Locate the cell with the specified text and output its [X, Y] center coordinate. 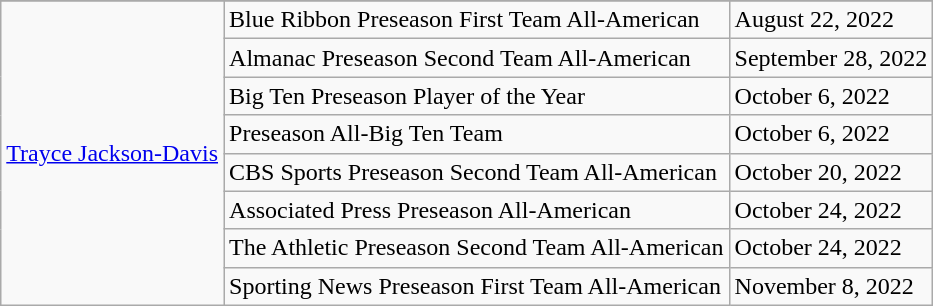
November 8, 2022 [831, 286]
September 28, 2022 [831, 58]
August 22, 2022 [831, 20]
CBS Sports Preseason Second Team All-American [476, 172]
The Athletic Preseason Second Team All-American [476, 248]
Sporting News Preseason First Team All-American [476, 286]
Blue Ribbon Preseason First Team All-American [476, 20]
Associated Press Preseason All-American [476, 210]
Trayce Jackson-Davis [112, 153]
Almanac Preseason Second Team All-American [476, 58]
October 20, 2022 [831, 172]
Preseason All-Big Ten Team [476, 134]
Big Ten Preseason Player of the Year [476, 96]
